Find where the given text appears and provide that cell's center as (x, y) coordinate. 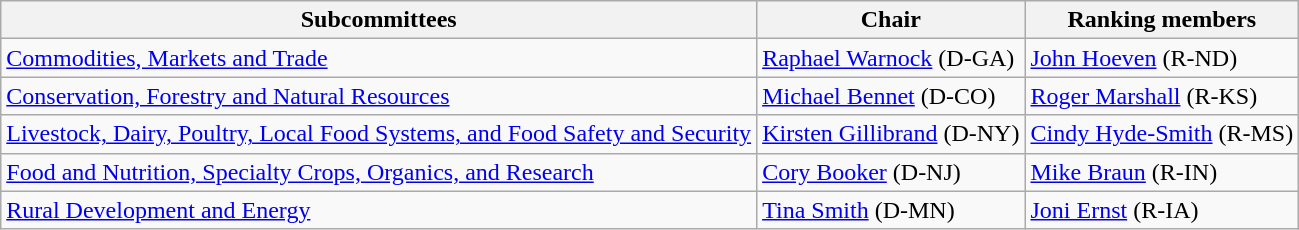
Subcommittees (379, 20)
Conservation, Forestry and Natural Resources (379, 96)
Food and Nutrition, Specialty Crops, Organics, and Research (379, 172)
Michael Bennet (D-CO) (891, 96)
Cindy Hyde-Smith (R-MS) (1162, 134)
Ranking members (1162, 20)
Chair (891, 20)
John Hoeven (R-ND) (1162, 58)
Kirsten Gillibrand (D-NY) (891, 134)
Rural Development and Energy (379, 210)
Cory Booker (D-NJ) (891, 172)
Raphael Warnock (D-GA) (891, 58)
Commodities, Markets and Trade (379, 58)
Livestock, Dairy, Poultry, Local Food Systems, and Food Safety and Security (379, 134)
Roger Marshall (R-KS) (1162, 96)
Joni Ernst (R-IA) (1162, 210)
Mike Braun (R-IN) (1162, 172)
Tina Smith (D-MN) (891, 210)
